Locate the cell with the specified text and output its [X, Y] center coordinate. 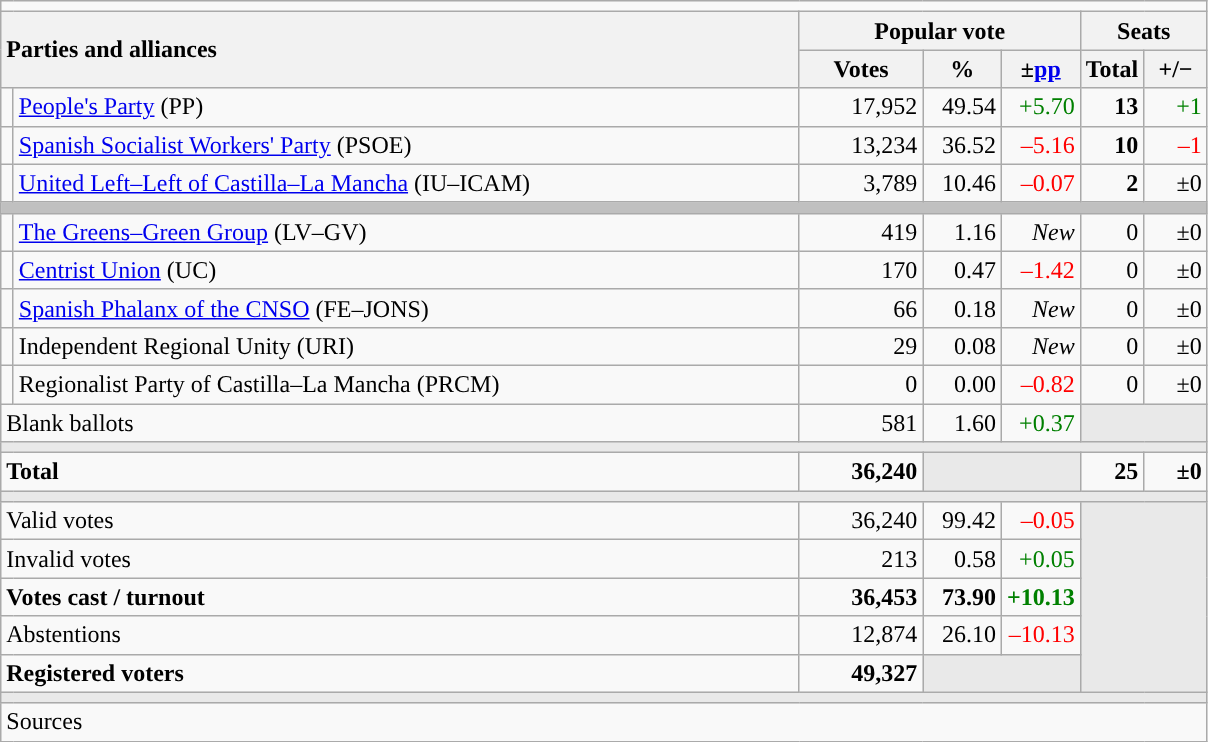
0.18 [962, 308]
12,874 [861, 635]
26.10 [962, 635]
–0.07 [1040, 183]
+0.05 [1040, 559]
+0.37 [1040, 423]
1.60 [962, 423]
–5.16 [1040, 145]
+10.13 [1040, 597]
United Left–Left of Castilla–La Mancha (IU–ICAM) [406, 183]
–1 [1176, 145]
Votes [861, 69]
49,327 [861, 673]
+5.70 [1040, 107]
–1.42 [1040, 270]
2 [1112, 183]
10.46 [962, 183]
Independent Regional Unity (URI) [406, 346]
17,952 [861, 107]
213 [861, 559]
Spanish Phalanx of the CNSO (FE–JONS) [406, 308]
99.42 [962, 521]
Abstentions [400, 635]
0.58 [962, 559]
Registered voters [400, 673]
Popular vote [940, 31]
Invalid votes [400, 559]
73.90 [962, 597]
0.00 [962, 384]
+/− [1176, 69]
Spanish Socialist Workers' Party (PSOE) [406, 145]
29 [861, 346]
13,234 [861, 145]
+1 [1176, 107]
66 [861, 308]
–10.13 [1040, 635]
People's Party (PP) [406, 107]
Regionalist Party of Castilla–La Mancha (PRCM) [406, 384]
The Greens–Green Group (LV–GV) [406, 232]
Parties and alliances [400, 50]
10 [1112, 145]
±pp [1040, 69]
25 [1112, 472]
170 [861, 270]
Valid votes [400, 521]
–0.82 [1040, 384]
13 [1112, 107]
0.47 [962, 270]
–0.05 [1040, 521]
0.08 [962, 346]
581 [861, 423]
Votes cast / turnout [400, 597]
36,453 [861, 597]
Centrist Union (UC) [406, 270]
1.16 [962, 232]
49.54 [962, 107]
36.52 [962, 145]
Sources [604, 722]
419 [861, 232]
% [962, 69]
Blank ballots [400, 423]
3,789 [861, 183]
Seats [1144, 31]
